Search for the cell housing the specified text and yield its (X, Y) center coordinate. 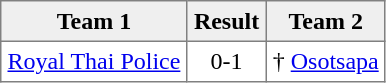
Team 1 (94, 21)
† Osotsapa (326, 61)
Team 2 (326, 21)
0-1 (226, 61)
Result (226, 21)
Royal Thai Police (94, 61)
